Search for the cell housing the specified text and yield its [x, y] center coordinate. 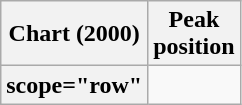
Chart (2000) [74, 34]
Peakposition [194, 34]
scope="row" [74, 85]
